Return the (X, Y) coordinate for the center point of the cell that contains the specified text.  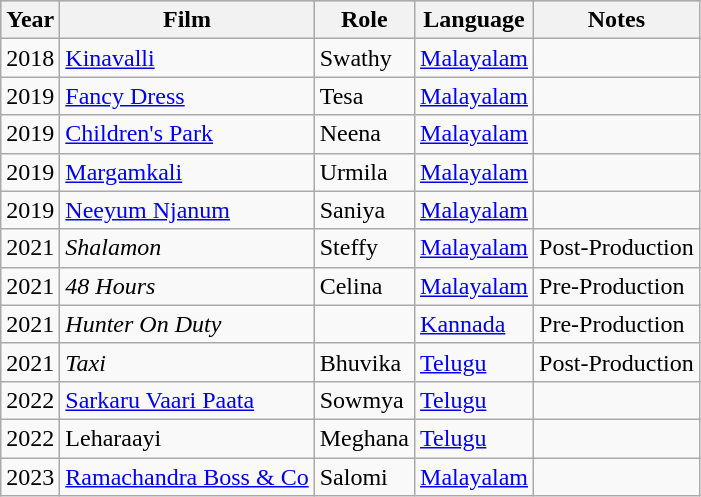
Bhuvika (364, 362)
Shalamon (187, 248)
Year (30, 20)
Leharaayi (187, 438)
Ramachandra Boss & Co (187, 477)
Sarkaru Vaari Paata (187, 400)
Celina (364, 286)
Hunter On Duty (187, 324)
48 Hours (187, 286)
Tesa (364, 96)
Meghana (364, 438)
Salomi (364, 477)
Saniya (364, 210)
Children's Park (187, 134)
Film (187, 20)
2018 (30, 58)
Fancy Dress (187, 96)
Language (474, 20)
Swathy (364, 58)
Kinavalli (187, 58)
Kannada (474, 324)
Taxi (187, 362)
Urmila (364, 172)
Notes (617, 20)
2023 (30, 477)
Neeyum Njanum (187, 210)
Role (364, 20)
Neena (364, 134)
Margamkali (187, 172)
Steffy (364, 248)
Sowmya (364, 400)
